From the cell containing the given text, extract its center point as (X, Y) coordinate. 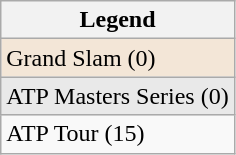
ATP Tour (15) (118, 134)
ATP Masters Series (0) (118, 96)
Legend (118, 20)
Grand Slam (0) (118, 58)
